Extract the [X, Y] coordinate from the center of the cell holding the provided text.  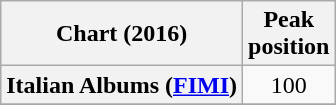
Peak position [289, 34]
Italian Albums (FIMI) [122, 85]
100 [289, 85]
Chart (2016) [122, 34]
